For the text-containing cell, return its midpoint in (X, Y) coordinate format. 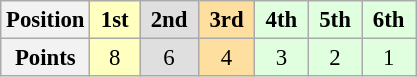
4 (226, 58)
1 (389, 58)
Position (46, 20)
Points (46, 58)
3rd (226, 20)
2nd (170, 20)
5th (335, 20)
6th (389, 20)
8 (115, 58)
6 (170, 58)
2 (335, 58)
1st (115, 20)
3 (282, 58)
4th (282, 20)
